Pinpoint the cell where the given text exists, returning its [x, y] midpoint coordinate. 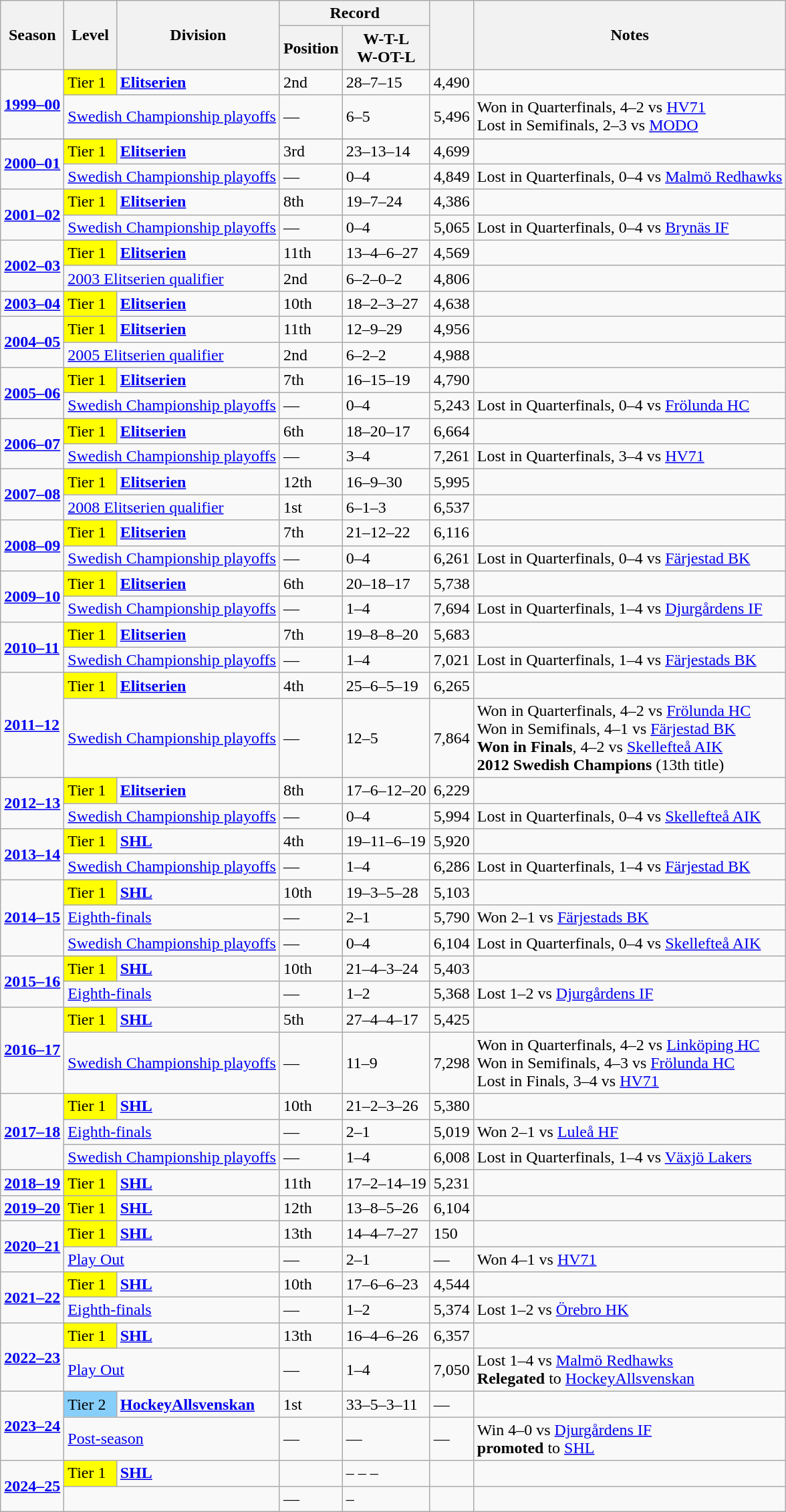
Lost in Quarterfinals, 0–4 vs Frölunda HC [630, 406]
13–4–6–27 [386, 253]
16–4–6–26 [386, 1336]
150 [452, 1233]
2008 Elitserien qualifier [172, 507]
Won in Quarterfinals, 4–2 vs Linköping HCWon in Semifinals, 4–3 vs Frölunda HC Lost in Finals, 3–4 vs HV71 [630, 1063]
7,021 [452, 660]
5,019 [452, 1132]
Lost in Quarterfinals, 0–4 vs Brynäs IF [630, 227]
7,050 [452, 1370]
16–9–30 [386, 482]
2024–25 [32, 1486]
2001–02 [32, 215]
4,638 [452, 303]
W-T-LW-OT-L [386, 48]
6–2–2 [386, 355]
2011–12 [32, 725]
2014–15 [32, 918]
2008–09 [32, 545]
17–6–6–23 [386, 1285]
5,790 [452, 918]
5,995 [452, 482]
6,537 [452, 507]
6,664 [452, 431]
4,956 [452, 329]
2007–08 [32, 495]
Position [311, 48]
4,790 [452, 380]
17–2–14–19 [386, 1182]
19–8–8–20 [386, 634]
5,243 [452, 406]
2022–23 [32, 1357]
HockeyAllsvenskan [198, 1404]
14–4–7–27 [386, 1233]
6,116 [452, 533]
18–20–17 [386, 431]
Post-season [172, 1438]
5th [311, 1019]
5,231 [452, 1182]
Notes [630, 35]
Won 2–1 vs Färjestads BK [630, 918]
13–8–5–26 [386, 1208]
5,738 [452, 584]
Lost in Quarterfinals, 1–4 vs Växjö Lakers [630, 1157]
2009–10 [32, 596]
5,994 [452, 816]
20–18–17 [386, 584]
3rd [311, 151]
2005 Elitserien qualifier [172, 355]
Record [354, 13]
5,103 [452, 892]
2019–20 [32, 1208]
5,425 [452, 1019]
12–9–29 [386, 329]
21–4–3–24 [386, 969]
6,357 [452, 1336]
2017–18 [32, 1132]
4,988 [452, 355]
12–5 [386, 738]
2010–11 [32, 647]
Lost in Quarterfinals, 1–4 vs Färjestads BK [630, 660]
2021–22 [32, 1297]
5,683 [452, 634]
Lost in Quarterfinals, 3–4 vs HV71 [630, 457]
2023–24 [32, 1426]
6,286 [452, 867]
2003 Elitserien qualifier [172, 278]
2005–06 [32, 393]
21–2–3–26 [386, 1106]
7,298 [452, 1063]
2013–14 [32, 854]
6,008 [452, 1157]
6,229 [452, 790]
Tier 2 [90, 1404]
28–7–15 [386, 82]
Lost 1–2 vs Djurgårdens IF [630, 994]
19–7–24 [386, 202]
25–6–5–19 [386, 685]
33–5–3–11 [386, 1404]
Won 2–1 vs Luleå HF [630, 1132]
Lost in Quarterfinals, 1–4 vs Färjestad BK [630, 867]
Lost in Quarterfinals, 0–4 vs Malmö Redhawks [630, 176]
11–9 [386, 1063]
6–5 [386, 116]
4,544 [452, 1285]
2004–05 [32, 342]
5,380 [452, 1106]
Division [198, 35]
7,694 [452, 609]
– [386, 1499]
2020–21 [32, 1246]
2000–01 [32, 164]
2002–03 [32, 265]
4,849 [452, 176]
Win 4–0 vs Djurgårdens IF promoted to SHL [630, 1438]
19–3–5–28 [386, 892]
Lost in Quarterfinals, 0–4 vs Färjestad BK [630, 558]
2003–04 [32, 303]
5,403 [452, 969]
3–4 [386, 457]
Won 4–1 vs HV71 [630, 1259]
16–15–19 [386, 380]
17–6–12–20 [386, 790]
2006–07 [32, 444]
Won in Quarterfinals, 4–2 vs HV71Lost in Semifinals, 2–3 vs MODO [630, 116]
Lost in Quarterfinals, 1–4 vs Djurgårdens IF [630, 609]
5,920 [452, 842]
4,699 [452, 151]
7,864 [452, 738]
27–4–4–17 [386, 1019]
4,490 [452, 82]
7,261 [452, 457]
18–2–3–27 [386, 303]
2012–13 [32, 803]
4,386 [452, 202]
5,374 [452, 1310]
2018–19 [32, 1182]
21–12–22 [386, 533]
2016–17 [32, 1050]
19–11–6–19 [386, 842]
6,265 [452, 685]
– – – [386, 1473]
4,569 [452, 253]
23–13–14 [386, 151]
5,496 [452, 116]
4,806 [452, 278]
5,065 [452, 227]
5,368 [452, 994]
Season [32, 35]
Level [90, 35]
6,261 [452, 558]
Lost 1–4 vs Malmö Redhawks Relegated to HockeyAllsvenskan [630, 1370]
Lost 1–2 vs Örebro HK [630, 1310]
6–1–3 [386, 507]
2015–16 [32, 981]
1999–00 [32, 104]
6–2–0–2 [386, 278]
